Capture the cell that displays the provided text and extract its (x, y) central coordinate. 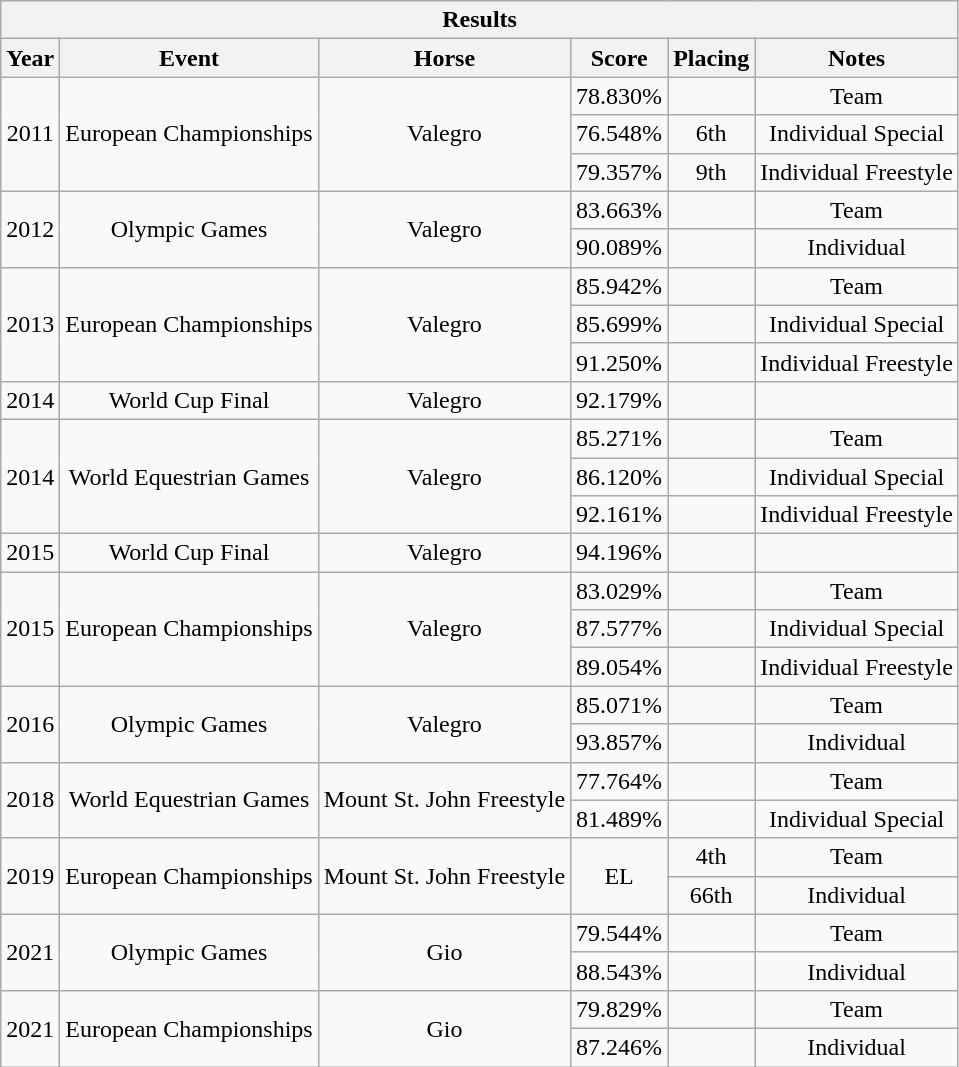
88.543% (620, 971)
93.857% (620, 743)
Notes (857, 58)
78.830% (620, 96)
94.196% (620, 553)
Score (620, 58)
Horse (444, 58)
4th (712, 857)
90.089% (620, 248)
79.829% (620, 1009)
92.161% (620, 515)
2012 (30, 229)
EL (620, 876)
Results (480, 20)
87.577% (620, 629)
6th (712, 134)
2018 (30, 800)
91.250% (620, 362)
79.544% (620, 933)
89.054% (620, 667)
Placing (712, 58)
2016 (30, 724)
76.548% (620, 134)
86.120% (620, 477)
66th (712, 895)
83.663% (620, 210)
Event (189, 58)
85.071% (620, 705)
92.179% (620, 400)
83.029% (620, 591)
85.699% (620, 324)
2011 (30, 134)
87.246% (620, 1047)
85.942% (620, 286)
2019 (30, 876)
85.271% (620, 438)
2013 (30, 324)
77.764% (620, 781)
Year (30, 58)
81.489% (620, 819)
79.357% (620, 172)
9th (712, 172)
